Pinpoint the cell where the given text exists, returning its [X, Y] midpoint coordinate. 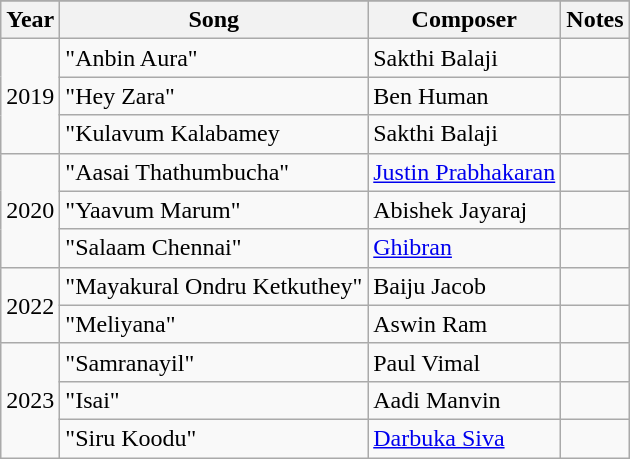
Darbuka Siva [464, 438]
"Mayakural Ondru Ketkuthey" [214, 286]
Ben Human [464, 96]
Justin Prabhakaran [464, 172]
"Anbin Aura" [214, 58]
Abishek Jayaraj [464, 210]
Paul Vimal [464, 362]
Aswin Ram [464, 324]
2019 [30, 96]
"Aasai Thathumbucha" [214, 172]
Ghibran [464, 248]
"Isai" [214, 400]
"Yaavum Marum" [214, 210]
Composer [464, 20]
Year [30, 20]
Song [214, 20]
2023 [30, 400]
"Meliyana" [214, 324]
"Siru Koodu" [214, 438]
"Salaam Chennai" [214, 248]
"Samranayil" [214, 362]
Notes [595, 20]
"Kulavum Kalabamey [214, 134]
Baiju Jacob [464, 286]
"Hey Zara" [214, 96]
2020 [30, 210]
2022 [30, 305]
Aadi Manvin [464, 400]
